Return (x, y) of the center of cell containing provided text 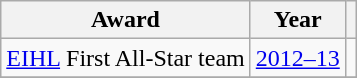
Year (298, 20)
EIHL First All-Star team (126, 58)
2012–13 (298, 58)
Award (126, 20)
